Detect which cell encompasses the target text, then output its (X, Y) center coordinate. 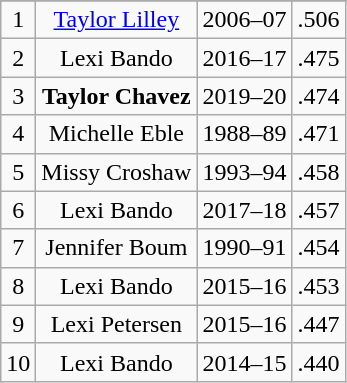
1990–91 (244, 248)
.506 (318, 20)
.453 (318, 286)
6 (18, 210)
.457 (318, 210)
7 (18, 248)
.475 (318, 58)
2019–20 (244, 96)
1988–89 (244, 134)
Taylor Lilley (116, 20)
2 (18, 58)
3 (18, 96)
Taylor Chavez (116, 96)
.474 (318, 96)
.440 (318, 362)
Lexi Petersen (116, 324)
Missy Croshaw (116, 172)
10 (18, 362)
1 (18, 20)
.447 (318, 324)
.471 (318, 134)
Michelle Eble (116, 134)
.458 (318, 172)
2017–18 (244, 210)
2006–07 (244, 20)
5 (18, 172)
.454 (318, 248)
2014–15 (244, 362)
2016–17 (244, 58)
1993–94 (244, 172)
8 (18, 286)
Jennifer Boum (116, 248)
9 (18, 324)
4 (18, 134)
